Search for the cell housing the specified text and yield its (X, Y) center coordinate. 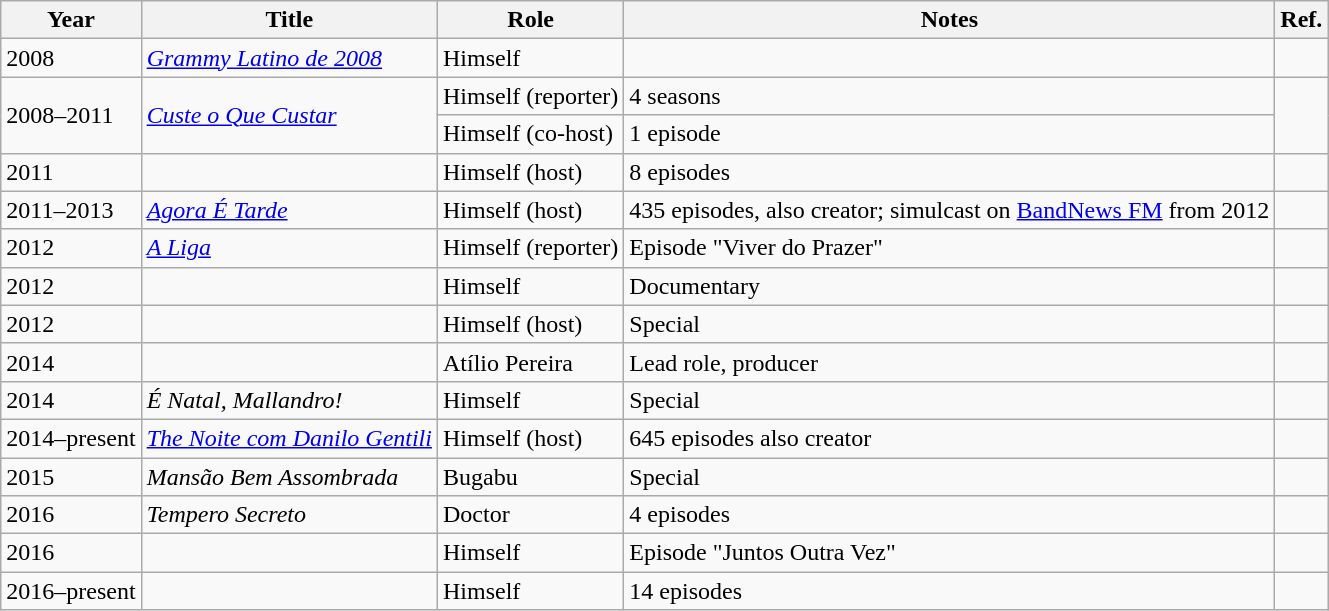
Bugabu (530, 477)
Lead role, producer (950, 362)
8 episodes (950, 172)
Notes (950, 20)
Atílio Pereira (530, 362)
Episode "Juntos Outra Vez" (950, 553)
2008 (71, 58)
Title (289, 20)
4 seasons (950, 96)
Documentary (950, 286)
Year (71, 20)
Agora É Tarde (289, 210)
14 episodes (950, 591)
2011–2013 (71, 210)
2014–present (71, 438)
Episode "Viver do Prazer" (950, 248)
A Liga (289, 248)
Custe o Que Custar (289, 115)
2015 (71, 477)
Mansão Bem Assombrada (289, 477)
645 episodes also creator (950, 438)
4 episodes (950, 515)
2011 (71, 172)
Himself (co-host) (530, 134)
2016–present (71, 591)
2008–2011 (71, 115)
Tempero Secreto (289, 515)
Ref. (1302, 20)
The Noite com Danilo Gentili (289, 438)
1 episode (950, 134)
435 episodes, also creator; simulcast on BandNews FM from 2012 (950, 210)
É Natal, Mallandro! (289, 400)
Doctor (530, 515)
Grammy Latino de 2008 (289, 58)
Role (530, 20)
